Identify which cell holds the provided text, then report its (X, Y) central coordinate. 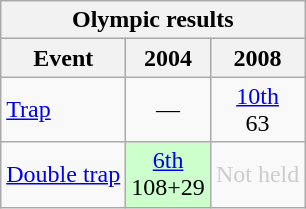
2008 (257, 58)
Event (64, 58)
10th63 (257, 110)
— (168, 110)
6th108+29 (168, 174)
Not held (257, 174)
Double trap (64, 174)
2004 (168, 58)
Trap (64, 110)
Olympic results (153, 20)
